Detect which cell encompasses the target text, then output its [X, Y] center coordinate. 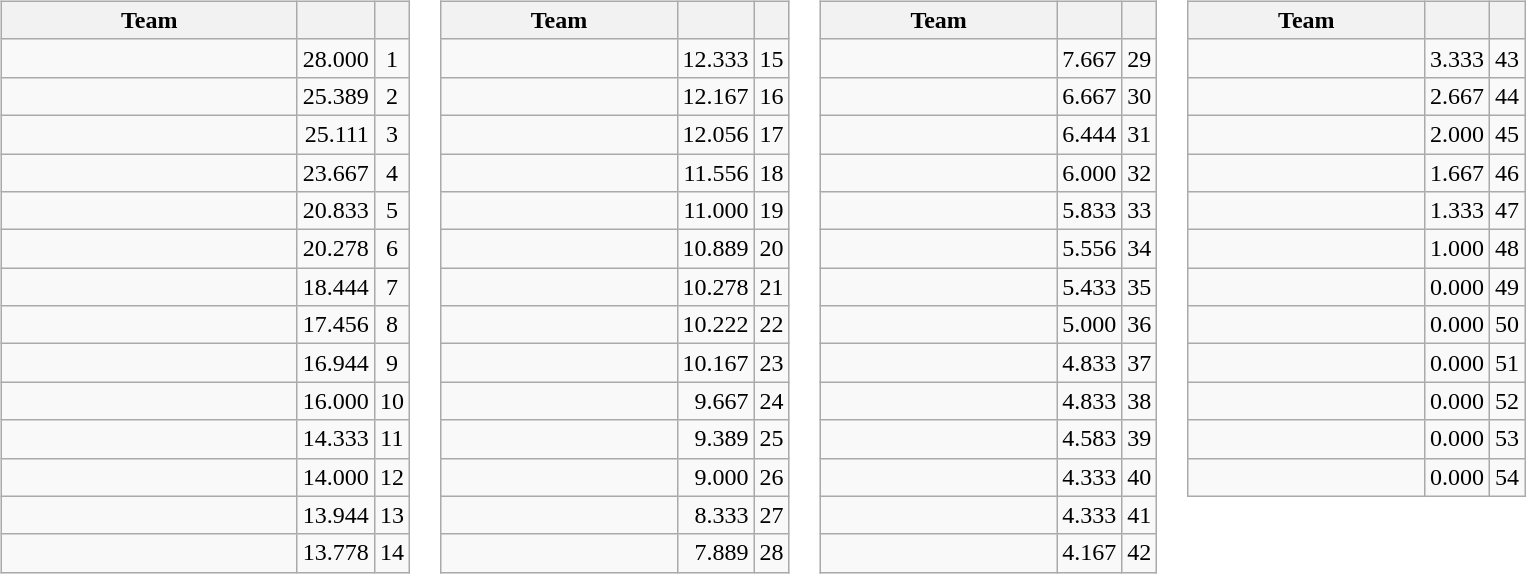
23.667 [336, 173]
9.667 [716, 401]
1.667 [1456, 173]
4 [392, 173]
9 [392, 363]
51 [1506, 363]
52 [1506, 401]
12.167 [716, 96]
12.333 [716, 58]
23 [772, 363]
1 [392, 58]
13.778 [336, 553]
5.433 [1090, 287]
46 [1506, 173]
20.833 [336, 211]
13 [392, 515]
47 [1506, 211]
14.333 [336, 439]
25.389 [336, 96]
7.889 [716, 553]
4.167 [1090, 553]
28.000 [336, 58]
7.667 [1090, 58]
2 [392, 96]
26 [772, 477]
38 [1140, 401]
33 [1140, 211]
11.556 [716, 173]
2.667 [1456, 96]
4.583 [1090, 439]
1.000 [1456, 249]
36 [1140, 325]
16.000 [336, 401]
14 [392, 553]
45 [1506, 134]
25.111 [336, 134]
2.000 [1456, 134]
17 [772, 134]
28 [772, 553]
24 [772, 401]
3.333 [1456, 58]
30 [1140, 96]
48 [1506, 249]
43 [1506, 58]
53 [1506, 439]
20.278 [336, 249]
5.833 [1090, 211]
37 [1140, 363]
6.444 [1090, 134]
9.389 [716, 439]
32 [1140, 173]
44 [1506, 96]
39 [1140, 439]
21 [772, 287]
11.000 [716, 211]
17.456 [336, 325]
6.667 [1090, 96]
8.333 [716, 515]
12.056 [716, 134]
11 [392, 439]
54 [1506, 477]
6 [392, 249]
19 [772, 211]
18.444 [336, 287]
9.000 [716, 477]
16.944 [336, 363]
50 [1506, 325]
3 [392, 134]
10 [392, 401]
31 [1140, 134]
10.167 [716, 363]
29 [1140, 58]
34 [1140, 249]
42 [1140, 553]
35 [1140, 287]
7 [392, 287]
6.000 [1090, 173]
10.278 [716, 287]
40 [1140, 477]
10.889 [716, 249]
18 [772, 173]
16 [772, 96]
1.333 [1456, 211]
14.000 [336, 477]
8 [392, 325]
22 [772, 325]
5.556 [1090, 249]
13.944 [336, 515]
15 [772, 58]
49 [1506, 287]
10.222 [716, 325]
5.000 [1090, 325]
12 [392, 477]
27 [772, 515]
25 [772, 439]
20 [772, 249]
5 [392, 211]
41 [1140, 515]
